Detect which cell encompasses the target text, then output its (x, y) center coordinate. 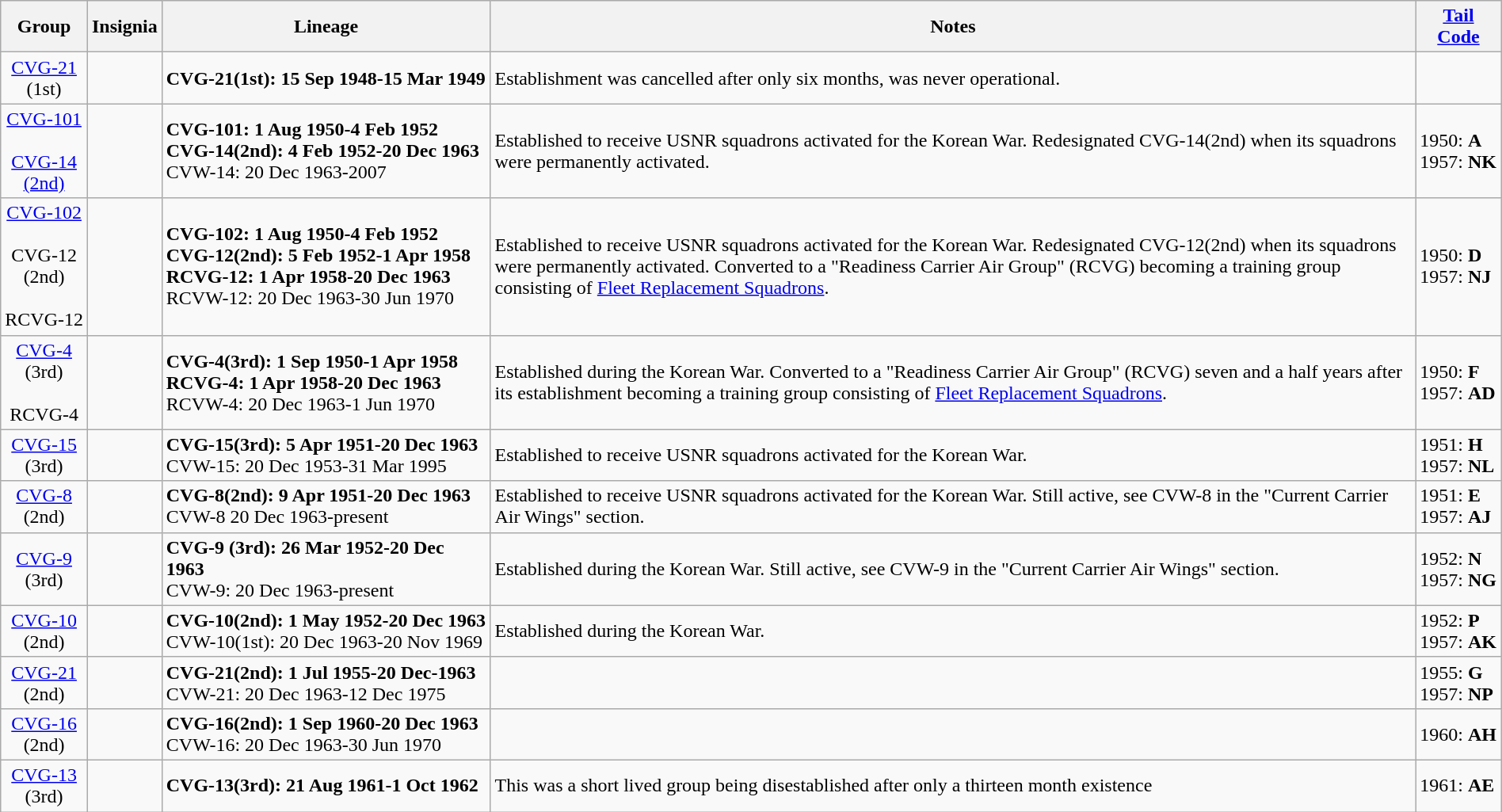
1952: P1957: AK (1458, 631)
CVG-101CVG-14(2nd) (44, 151)
CVG-21(1st): 15 Sep 1948-15 Mar 1949 (326, 78)
CVG-8(2nd) (44, 507)
CVG-16(2nd) (44, 734)
CVG-15(3rd): 5 Apr 1951-20 Dec 1963CVW-15: 20 Dec 1953-31 Mar 1995 (326, 455)
Notes (953, 27)
CVG-21(2nd): 1 Jul 1955-20 Dec-1963CVW-21: 20 Dec 1963-12 Dec 1975 (326, 683)
CVG-10(2nd): 1 May 1952-20 Dec 1963CVW-10(1st): 20 Dec 1963-20 Nov 1969 (326, 631)
1952: N1957: NG (1458, 569)
CVG-101: 1 Aug 1950-4 Feb 1952CVG-14(2nd): 4 Feb 1952-20 Dec 1963CVW-14: 20 Dec 1963-2007 (326, 151)
Group (44, 27)
Established to receive USNR squadrons activated for the Korean War. Redesignated CVG-14(2nd) when its squadrons were permanently activated. (953, 151)
1951: H1957: NL (1458, 455)
This was a short lived group being disestablished after only a thirteen month existence (953, 786)
CVG-102: 1 Aug 1950-4 Feb 1952CVG-12(2nd): 5 Feb 1952-1 Apr 1958RCVG-12: 1 Apr 1958-20 Dec 1963RCVW-12: 20 Dec 1963-30 Jun 1970 (326, 266)
1950: D1957: NJ (1458, 266)
Established during the Korean War. Still active, see CVW-9 in the "Current Carrier Air Wings" section. (953, 569)
1950: F1957: AD (1458, 382)
Lineage (326, 27)
1951: E1957: AJ (1458, 507)
1955: G1957: NP (1458, 683)
CVG-4(3rd): 1 Sep 1950-1 Apr 1958RCVG-4: 1 Apr 1958-20 Dec 1963RCVW-4: 20 Dec 1963-1 Jun 1970 (326, 382)
Tail Code (1458, 27)
CVG-15(3rd) (44, 455)
CVG-9 (3rd): 26 Mar 1952-20 Dec 1963CVW-9: 20 Dec 1963-present (326, 569)
1961: AE (1458, 786)
CVG-9(3rd) (44, 569)
Establishment was cancelled after only six months, was never operational. (953, 78)
1950: A1957: NK (1458, 151)
CVG-16(2nd): 1 Sep 1960-20 Dec 1963CVW-16: 20 Dec 1963-30 Jun 1970 (326, 734)
CVG-13(3rd) (44, 786)
CVG-21(1st) (44, 78)
CVG-4(3rd)RCVG-4 (44, 382)
1960: AH (1458, 734)
CVG-10(2nd) (44, 631)
CVG-102CVG-12(2nd)RCVG-12 (44, 266)
Established during the Korean War. (953, 631)
CVG-8(2nd): 9 Apr 1951-20 Dec 1963CVW-8 20 Dec 1963-present (326, 507)
CVG-13(3rd): 21 Aug 1961-1 Oct 1962 (326, 786)
Established to receive USNR squadrons activated for the Korean War. Still active, see CVW-8 in the "Current Carrier Air Wings" section. (953, 507)
CVG-21(2nd) (44, 683)
Insignia (124, 27)
Established to receive USNR squadrons activated for the Korean War. (953, 455)
